Output the (x, y) coordinate of the center of the cell containing the given text.  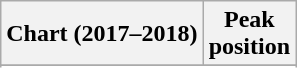
Peak position (249, 34)
Chart (2017–2018) (102, 34)
